Extract the [x, y] coordinate from the center of the cell holding the provided text.  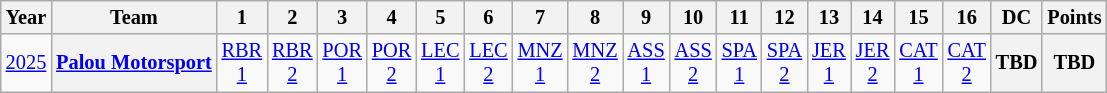
13 [829, 17]
POR1 [342, 63]
DC [1017, 17]
SPA2 [784, 63]
5 [440, 17]
ASS1 [646, 63]
JER1 [829, 63]
11 [740, 17]
CAT1 [918, 63]
JER2 [873, 63]
LEC2 [488, 63]
9 [646, 17]
MNZ2 [596, 63]
7 [540, 17]
MNZ1 [540, 63]
Year [26, 17]
2 [292, 17]
3 [342, 17]
POR2 [392, 63]
16 [967, 17]
8 [596, 17]
14 [873, 17]
15 [918, 17]
Palou Motorsport [134, 63]
CAT2 [967, 63]
RBR2 [292, 63]
10 [694, 17]
Points [1074, 17]
1 [242, 17]
SPA1 [740, 63]
12 [784, 17]
4 [392, 17]
2025 [26, 63]
Team [134, 17]
6 [488, 17]
ASS2 [694, 63]
LEC1 [440, 63]
RBR1 [242, 63]
